Pinpoint the cell where the given text exists, returning its [X, Y] midpoint coordinate. 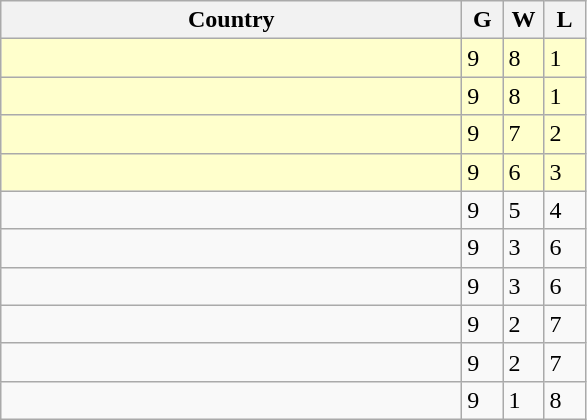
Country [232, 20]
G [482, 20]
5 [524, 210]
4 [564, 210]
W [524, 20]
L [564, 20]
